Return the (X, Y) coordinate for the center point of the cell that contains the specified text.  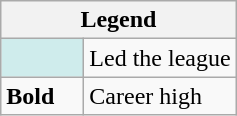
Career high (160, 96)
Bold (42, 96)
Led the league (160, 58)
Legend (118, 20)
